Find where the given text appears and provide that cell's center as [x, y] coordinate. 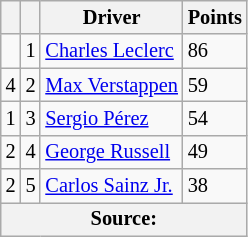
Carlos Sainz Jr. [111, 186]
5 [31, 186]
Source: [124, 219]
86 [215, 51]
Sergio Pérez [111, 118]
49 [215, 152]
George Russell [111, 152]
Points [215, 17]
Charles Leclerc [111, 51]
54 [215, 118]
Max Verstappen [111, 85]
Driver [111, 17]
59 [215, 85]
3 [31, 118]
38 [215, 186]
